Determine the (X, Y) coordinate at the center of the cell enclosing the given text.  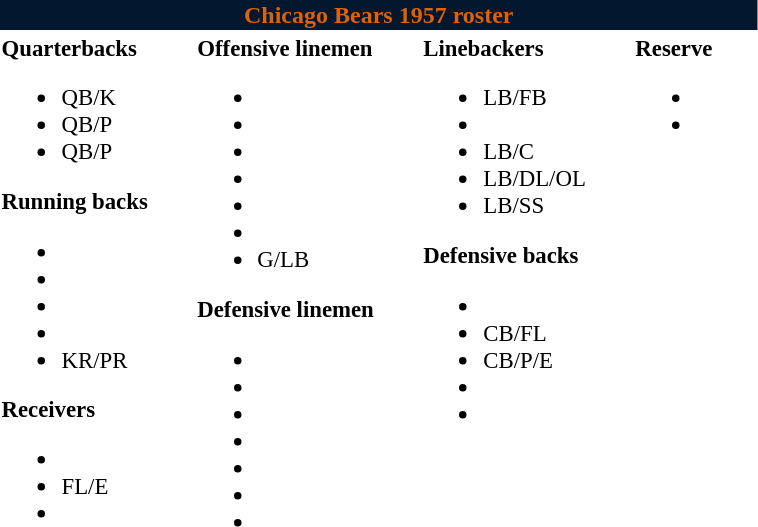
Chicago Bears 1957 roster (378, 15)
